For the text-containing cell, return its midpoint in [X, Y] coordinate format. 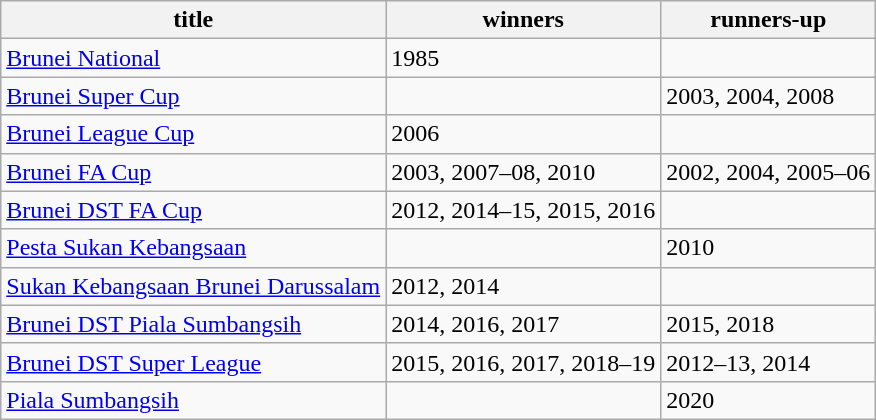
title [194, 20]
Pesta Sukan Kebangsaan [194, 248]
Sukan Kebangsaan Brunei Darussalam [194, 286]
2015, 2016, 2017, 2018–19 [524, 362]
Brunei League Cup [194, 134]
2015, 2018 [768, 324]
2012–13, 2014 [768, 362]
1985 [524, 58]
winners [524, 20]
Brunei Super Cup [194, 96]
runners-up [768, 20]
Brunei DST Super League [194, 362]
Brunei National [194, 58]
Piala Sumbangsih [194, 400]
2012, 2014–15, 2015, 2016 [524, 210]
Brunei DST Piala Sumbangsih [194, 324]
2006 [524, 134]
2003, 2004, 2008 [768, 96]
2002, 2004, 2005–06 [768, 172]
Brunei FA Cup [194, 172]
Brunei DST FA Cup [194, 210]
2020 [768, 400]
2003, 2007–08, 2010 [524, 172]
2012, 2014 [524, 286]
2010 [768, 248]
2014, 2016, 2017 [524, 324]
